Identify which cell holds the provided text, then report its (X, Y) central coordinate. 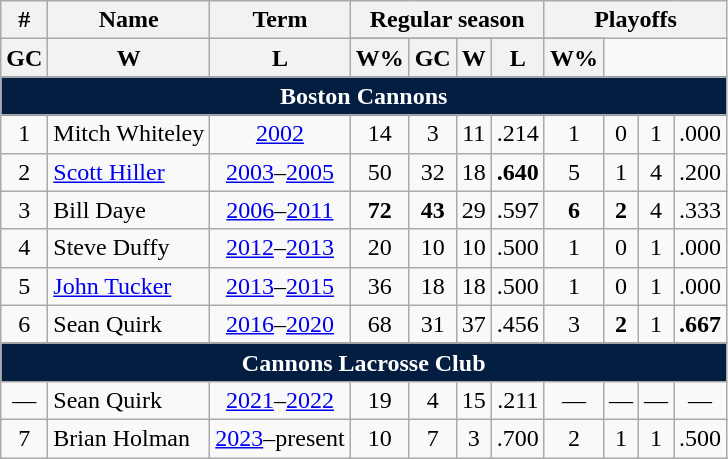
.200 (700, 172)
Boston Cannons (364, 96)
John Tucker (129, 286)
.597 (518, 210)
72 (380, 210)
Steve Duffy (129, 248)
.211 (518, 400)
2021–2022 (280, 400)
.456 (518, 324)
Term (280, 20)
2012–2013 (280, 248)
20 (380, 248)
2006–2011 (280, 210)
Scott Hiller (129, 172)
.333 (700, 210)
68 (380, 324)
31 (432, 324)
Playoffs (635, 20)
36 (380, 286)
Mitch Whiteley (129, 134)
Brian Holman (129, 438)
43 (432, 210)
37 (474, 324)
32 (432, 172)
14 (380, 134)
15 (474, 400)
Name (129, 20)
50 (380, 172)
Regular season (447, 20)
.640 (518, 172)
2013–2015 (280, 286)
Bill Daye (129, 210)
2002 (280, 134)
2016–2020 (280, 324)
Cannons Lacrosse Club (364, 362)
.667 (700, 324)
.214 (518, 134)
29 (474, 210)
.700 (518, 438)
# (24, 20)
19 (380, 400)
11 (474, 134)
2003–2005 (280, 172)
2023–present (280, 438)
